Detect which cell encompasses the target text, then output its (X, Y) center coordinate. 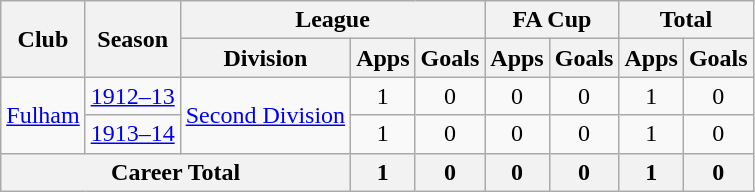
Total (686, 20)
Career Total (176, 172)
Club (43, 39)
Fulham (43, 115)
League (332, 20)
1912–13 (132, 96)
Season (132, 39)
Second Division (265, 115)
Division (265, 58)
1913–14 (132, 134)
FA Cup (552, 20)
